For the text-containing cell, return its midpoint in (x, y) coordinate format. 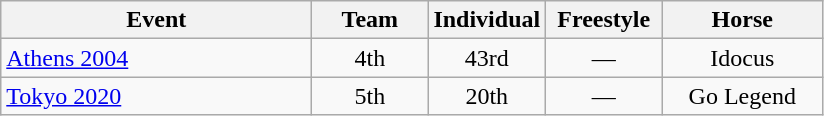
Athens 2004 (156, 58)
Tokyo 2020 (156, 96)
Individual (487, 20)
Horse (742, 20)
Idocus (742, 58)
4th (370, 58)
Freestyle (604, 20)
43rd (487, 58)
Go Legend (742, 96)
Event (156, 20)
5th (370, 96)
Team (370, 20)
20th (487, 96)
